Scan for the cell matching the given text and deliver its (x, y) coordinate at center. 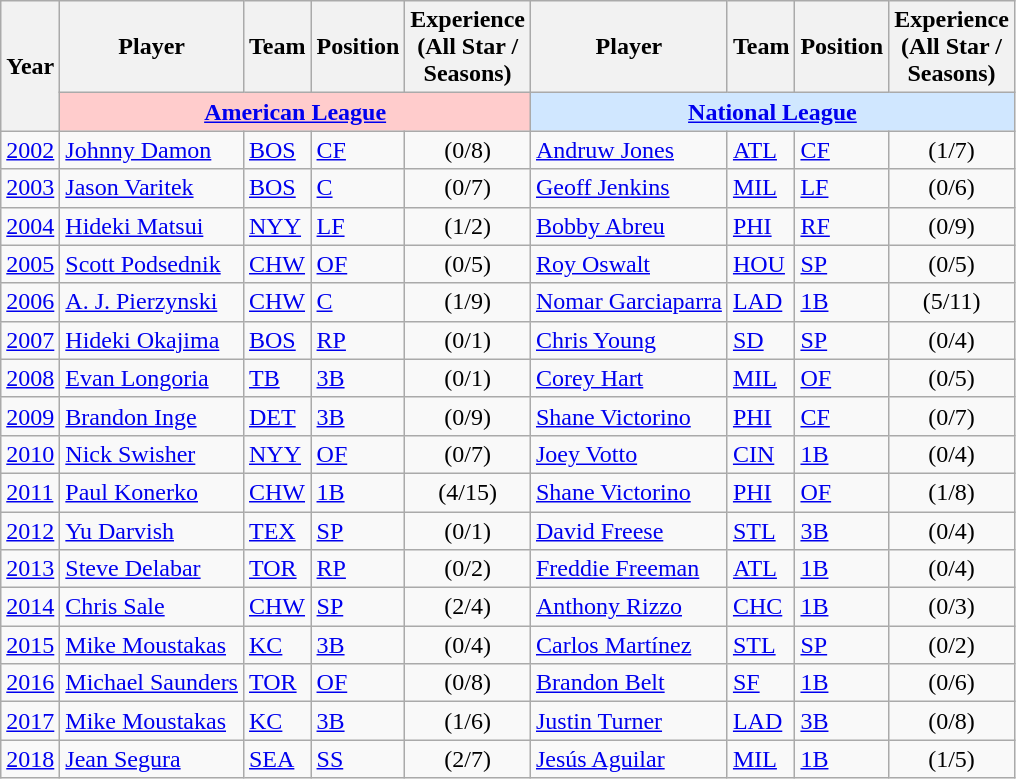
Joey Votto (628, 454)
Steve Delabar (152, 569)
DET (277, 416)
(2/7) (468, 759)
(1/8) (952, 492)
Roy Oswalt (628, 264)
National League (772, 112)
2017 (30, 721)
2007 (30, 340)
2010 (30, 454)
2013 (30, 569)
(2/4) (468, 607)
Jean Segura (152, 759)
Nomar Garciaparra (628, 302)
Andruw Jones (628, 150)
2002 (30, 150)
SEA (277, 759)
Corey Hart (628, 378)
TB (277, 378)
CHC (761, 607)
Chris Young (628, 340)
2018 (30, 759)
Brandon Belt (628, 683)
2016 (30, 683)
2004 (30, 226)
2012 (30, 531)
Hideki Okajima (152, 340)
SF (761, 683)
Year (30, 66)
Michael Saunders (152, 683)
2005 (30, 264)
SD (761, 340)
Bobby Abreu (628, 226)
Jesús Aguilar (628, 759)
RF (842, 226)
American League (296, 112)
2009 (30, 416)
(1/7) (952, 150)
TEX (277, 531)
(5/11) (952, 302)
Anthony Rizzo (628, 607)
2006 (30, 302)
(1/6) (468, 721)
HOU (761, 264)
Johnny Damon (152, 150)
Freddie Freeman (628, 569)
Chris Sale (152, 607)
Carlos Martínez (628, 645)
2011 (30, 492)
2008 (30, 378)
Geoff Jenkins (628, 188)
A. J. Pierzynski (152, 302)
Paul Konerko (152, 492)
Brandon Inge (152, 416)
(1/5) (952, 759)
(4/15) (468, 492)
2014 (30, 607)
Scott Podsednik (152, 264)
(0/3) (952, 607)
David Freese (628, 531)
Nick Swisher (152, 454)
(1/9) (468, 302)
SS (358, 759)
Evan Longoria (152, 378)
2003 (30, 188)
(1/2) (468, 226)
2015 (30, 645)
Yu Darvish (152, 531)
Hideki Matsui (152, 226)
Jason Varitek (152, 188)
Justin Turner (628, 721)
CIN (761, 454)
